From the cell containing the given text, extract its center point as [x, y] coordinate. 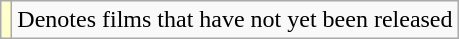
Denotes films that have not yet been released [235, 20]
